Scan for the cell matching the given text and deliver its [x, y] coordinate at center. 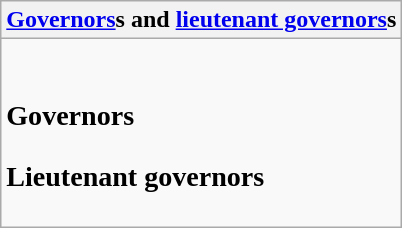
GovernorsLieutenant governors [202, 133]
Governorss and lieutenant governorss [202, 20]
